Return the [x, y] coordinate for the center point of the cell that contains the specified text.  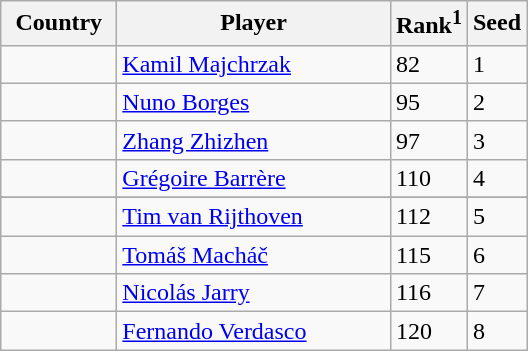
Zhang Zhizhen [254, 140]
Country [59, 24]
112 [428, 217]
Rank1 [428, 24]
Nicolás Jarry [254, 293]
1 [496, 64]
Seed [496, 24]
4 [496, 178]
Grégoire Barrère [254, 178]
Tim van Rijthoven [254, 217]
Player [254, 24]
120 [428, 331]
6 [496, 255]
116 [428, 293]
97 [428, 140]
Fernando Verdasco [254, 331]
115 [428, 255]
8 [496, 331]
82 [428, 64]
95 [428, 102]
Tomáš Macháč [254, 255]
2 [496, 102]
3 [496, 140]
110 [428, 178]
5 [496, 217]
Nuno Borges [254, 102]
7 [496, 293]
Kamil Majchrzak [254, 64]
